For the text-containing cell, return its midpoint in [X, Y] coordinate format. 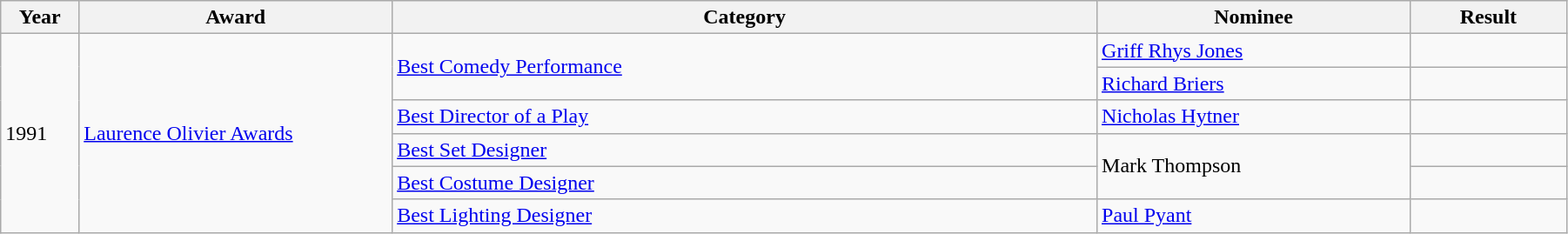
Best Set Designer [745, 150]
Mark Thompson [1254, 166]
Award [236, 17]
Best Director of a Play [745, 117]
Year [40, 17]
Best Costume Designer [745, 183]
Category [745, 17]
Griff Rhys Jones [1254, 50]
Best Comedy Performance [745, 67]
Nicholas Hytner [1254, 117]
Result [1488, 17]
Nominee [1254, 17]
Laurence Olivier Awards [236, 133]
Richard Briers [1254, 84]
1991 [40, 133]
Best Lighting Designer [745, 216]
Paul Pyant [1254, 216]
